Pinpoint the cell where the given text exists, returning its [x, y] midpoint coordinate. 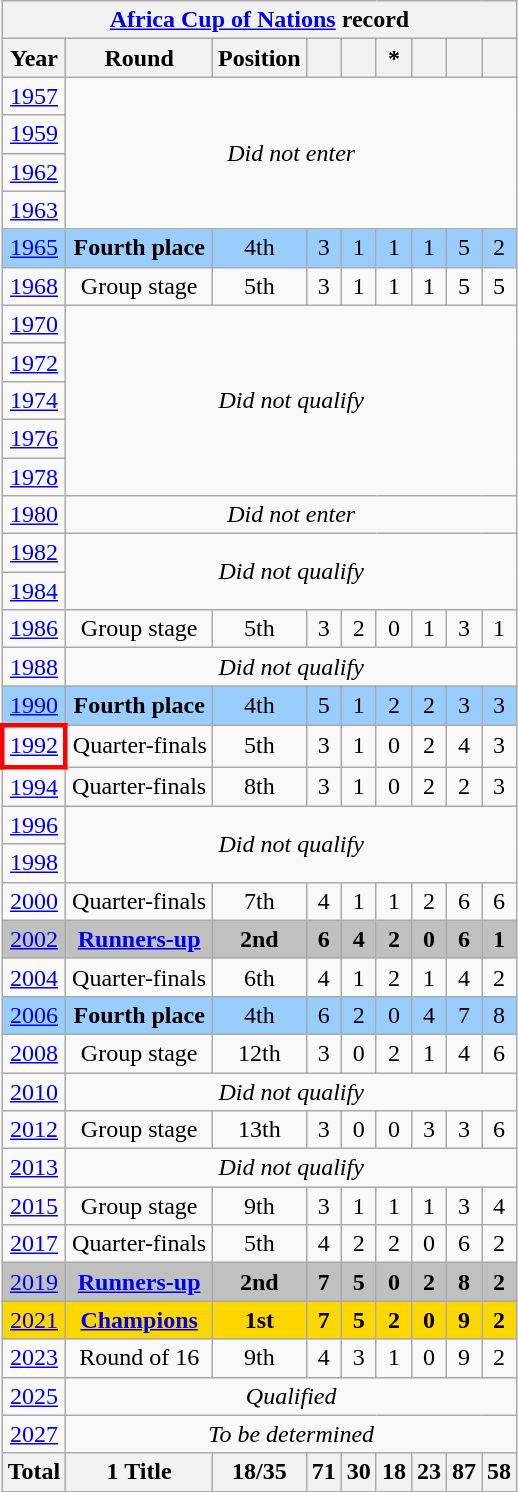
6th [259, 977]
Round [140, 58]
1962 [34, 172]
58 [500, 1472]
1996 [34, 825]
2002 [34, 939]
13th [259, 1130]
2013 [34, 1168]
2015 [34, 1206]
* [394, 58]
1976 [34, 438]
2008 [34, 1053]
Qualified [292, 1396]
7th [259, 901]
Year [34, 58]
2006 [34, 1015]
2019 [34, 1282]
18 [394, 1472]
1 Title [140, 1472]
23 [428, 1472]
1990 [34, 706]
1978 [34, 477]
2025 [34, 1396]
1994 [34, 786]
1984 [34, 591]
2004 [34, 977]
1986 [34, 629]
2023 [34, 1358]
1998 [34, 863]
8th [259, 786]
1st [259, 1320]
1982 [34, 553]
1974 [34, 400]
2012 [34, 1130]
1970 [34, 324]
1968 [34, 286]
Round of 16 [140, 1358]
2021 [34, 1320]
Champions [140, 1320]
1965 [34, 248]
1959 [34, 134]
1972 [34, 362]
2027 [34, 1434]
1980 [34, 515]
18/35 [259, 1472]
71 [324, 1472]
1957 [34, 96]
12th [259, 1053]
1963 [34, 210]
To be determined [292, 1434]
30 [358, 1472]
2017 [34, 1244]
Africa Cup of Nations record [259, 20]
2000 [34, 901]
1988 [34, 667]
2010 [34, 1091]
Position [259, 58]
1992 [34, 746]
Total [34, 1472]
87 [464, 1472]
